For the text-containing cell, return its midpoint in [X, Y] coordinate format. 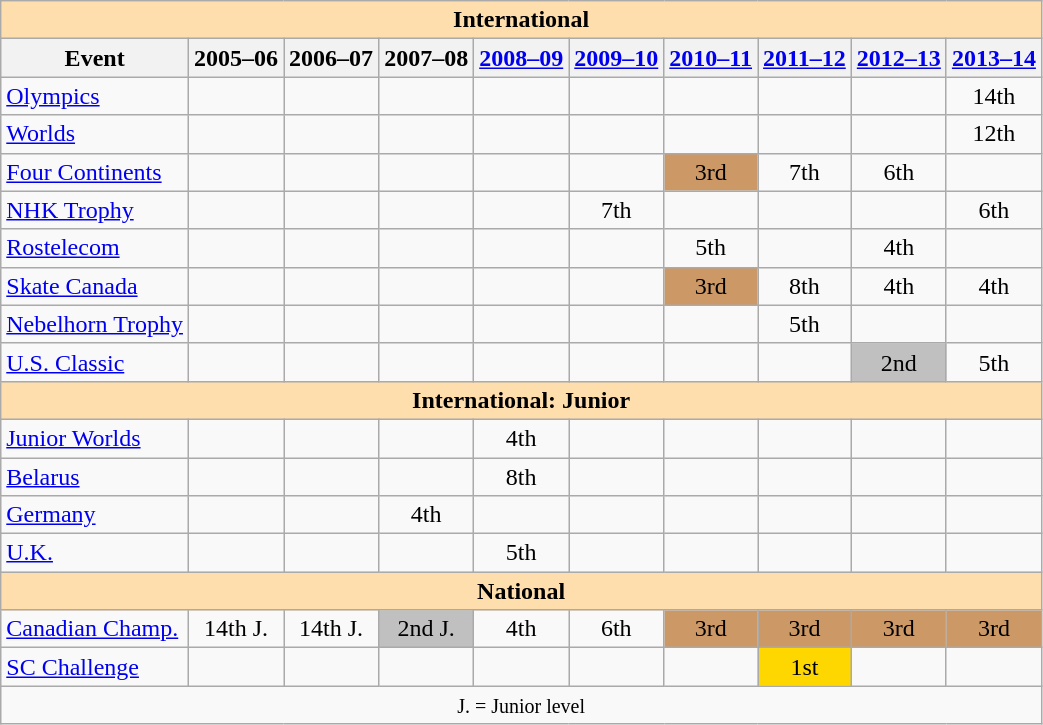
J. = Junior level [522, 705]
International: Junior [522, 400]
SC Challenge [95, 667]
2011–12 [805, 58]
2006–07 [332, 58]
Four Continents [95, 172]
Skate Canada [95, 286]
Event [95, 58]
National [522, 591]
14th [994, 96]
2007–08 [426, 58]
International [522, 20]
Canadian Champ. [95, 629]
2010–11 [711, 58]
Junior Worlds [95, 438]
Worlds [95, 134]
Nebelhorn Trophy [95, 324]
Germany [95, 515]
1st [805, 667]
Olympics [95, 96]
NHK Trophy [95, 210]
Belarus [95, 477]
U.S. Classic [95, 362]
12th [994, 134]
2nd J. [426, 629]
2005–06 [236, 58]
2012–13 [898, 58]
2008–09 [522, 58]
2nd [898, 362]
2009–10 [616, 58]
U.K. [95, 553]
Rostelecom [95, 248]
2013–14 [994, 58]
